Output the [X, Y] coordinate of the center of the cell containing the given text.  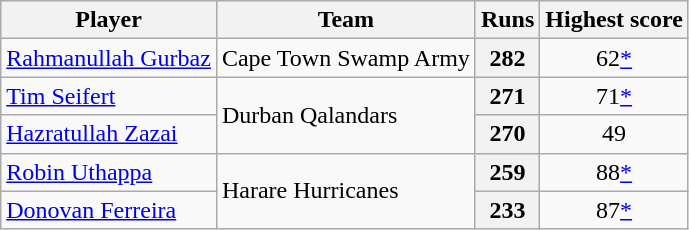
Durban Qalandars [346, 115]
Team [346, 20]
282 [507, 58]
259 [507, 172]
233 [507, 210]
Runs [507, 20]
Rahmanullah Gurbaz [109, 58]
270 [507, 134]
49 [614, 134]
Hazratullah Zazai [109, 134]
Tim Seifert [109, 96]
62* [614, 58]
Cape Town Swamp Army [346, 58]
271 [507, 96]
Highest score [614, 20]
Player [109, 20]
87* [614, 210]
Donovan Ferreira [109, 210]
88* [614, 172]
71* [614, 96]
Robin Uthappa [109, 172]
Harare Hurricanes [346, 191]
